For the text-containing cell, return its midpoint in (X, Y) coordinate format. 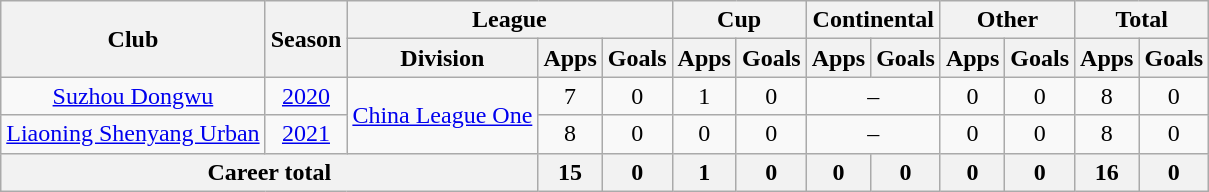
Liaoning Shenyang Urban (133, 134)
Cup (739, 20)
Total (1142, 20)
League (510, 20)
Other (1007, 20)
Suzhou Dongwu (133, 96)
Season (306, 39)
16 (1107, 172)
2020 (306, 96)
15 (570, 172)
Division (442, 58)
Continental (873, 20)
7 (570, 96)
Club (133, 39)
China League One (442, 115)
Career total (270, 172)
2021 (306, 134)
